Determine the (X, Y) coordinate at the center of the cell enclosing the given text.  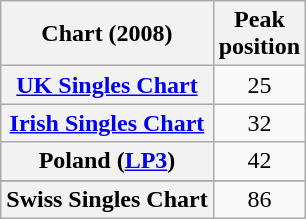
UK Singles Chart (107, 85)
Poland (LP3) (107, 161)
Swiss Singles Chart (107, 199)
86 (259, 199)
Chart (2008) (107, 34)
42 (259, 161)
32 (259, 123)
Irish Singles Chart (107, 123)
25 (259, 85)
Peakposition (259, 34)
